Search for the cell housing the specified text and yield its [x, y] center coordinate. 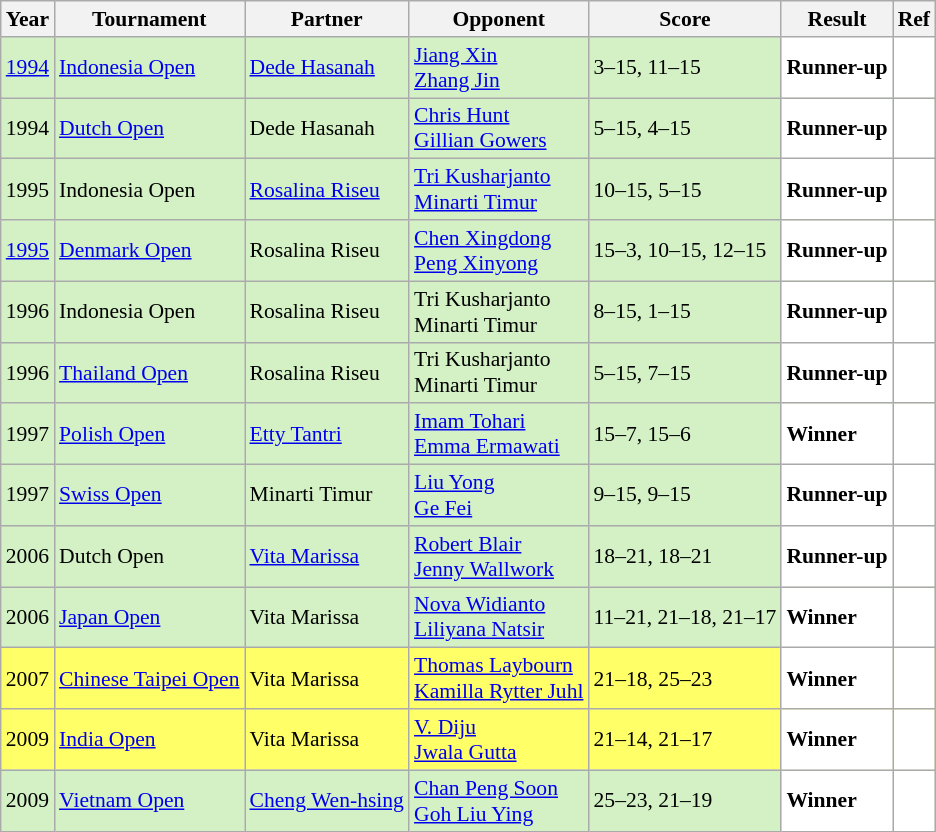
25–23, 21–19 [686, 800]
Cheng Wen-hsing [326, 800]
9–15, 9–15 [686, 496]
11–21, 21–18, 21–17 [686, 618]
Tournament [149, 19]
2007 [28, 678]
Chan Peng Soon Goh Liu Ying [499, 800]
21–18, 25–23 [686, 678]
5–15, 7–15 [686, 372]
8–15, 1–15 [686, 312]
Etty Tantri [326, 434]
Chris Hunt Gillian Gowers [499, 128]
Jiang Xin Zhang Jin [499, 68]
Nova Widianto Liliyana Natsir [499, 618]
18–21, 18–21 [686, 556]
Thailand Open [149, 372]
Polish Open [149, 434]
15–3, 10–15, 12–15 [686, 250]
Opponent [499, 19]
Score [686, 19]
India Open [149, 740]
Ref [914, 19]
Year [28, 19]
Vietnam Open [149, 800]
Japan Open [149, 618]
Robert Blair Jenny Wallwork [499, 556]
Imam Tohari Emma Ermawati [499, 434]
Thomas Laybourn Kamilla Rytter Juhl [499, 678]
5–15, 4–15 [686, 128]
21–14, 21–17 [686, 740]
V. Diju Jwala Gutta [499, 740]
Liu Yong Ge Fei [499, 496]
Result [836, 19]
Partner [326, 19]
15–7, 15–6 [686, 434]
Denmark Open [149, 250]
Minarti Timur [326, 496]
3–15, 11–15 [686, 68]
Swiss Open [149, 496]
Chen Xingdong Peng Xinyong [499, 250]
Chinese Taipei Open [149, 678]
10–15, 5–15 [686, 190]
